Return the [X, Y] coordinate for the center point of the cell that contains the specified text.  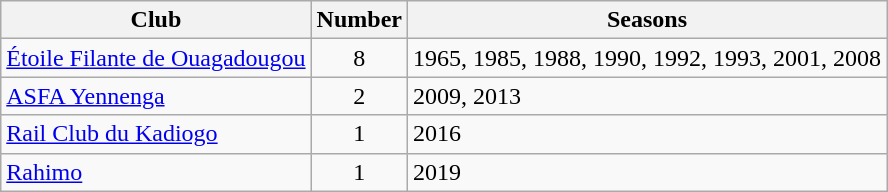
Étoile Filante de Ouagadougou [156, 58]
2016 [646, 134]
1965, 1985, 1988, 1990, 1992, 1993, 2001, 2008 [646, 58]
Rail Club du Kadiogo [156, 134]
Number [359, 20]
Club [156, 20]
Rahimo [156, 172]
2009, 2013 [646, 96]
ASFA Yennenga [156, 96]
8 [359, 58]
2019 [646, 172]
2 [359, 96]
Seasons [646, 20]
